Extract the [X, Y] coordinate from the center of the cell holding the provided text.  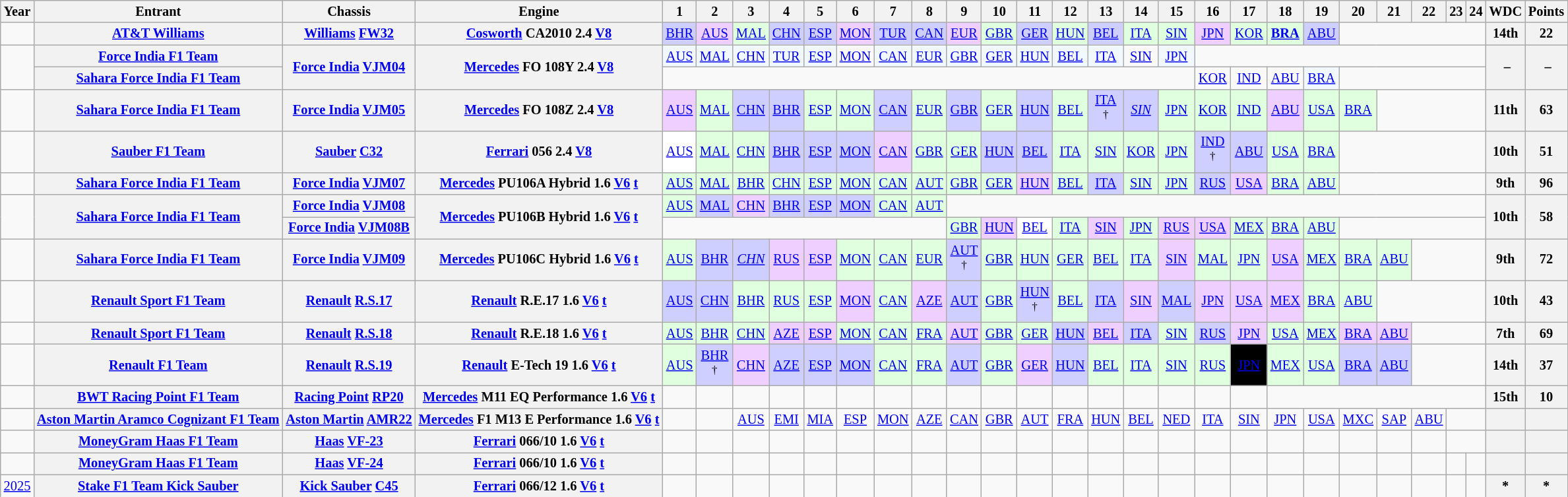
11th [1505, 110]
Sauber F1 Team [158, 152]
Force India VJM05 [348, 110]
Mercedes PU106A Hybrid 1.6 V6 t [540, 183]
7th [1505, 333]
Points [1546, 11]
69 [1546, 333]
Sauber C32 [348, 152]
Mercedes PU106B Hybrid 1.6 V6 t [540, 216]
Haas VF-23 [348, 442]
Aston Martin AMR22 [348, 419]
24 [1476, 11]
Year [17, 11]
Renault R.E.17 1.6 V6 t [540, 301]
9 [964, 11]
Stake F1 Team Kick Sauber [158, 486]
96 [1546, 183]
20 [1358, 11]
72 [1546, 260]
MIA [821, 419]
Force India VJM08B [348, 228]
13 [1106, 11]
58 [1546, 216]
Chassis [348, 11]
AT&T Williams [158, 34]
21 [1395, 11]
HUN† [1035, 301]
6 [855, 11]
MXC [1358, 419]
Renault R.S.19 [348, 364]
Mercedes F1 M13 E Performance 1.6 V6 t [540, 419]
11 [1035, 11]
BHR† [715, 364]
Force India F1 Team [158, 56]
Force India VJM09 [348, 260]
Mercedes FO 108Y 2.4 V8 [540, 67]
WDC [1505, 11]
Force India VJM08 [348, 206]
15th [1505, 397]
17 [1249, 11]
Mercedes FO 108Z 2.4 V8 [540, 110]
Ferrari 056 2.4 V8 [540, 152]
4 [786, 11]
2025 [17, 486]
ITA† [1106, 110]
Mercedes PU106C Hybrid 1.6 V6 t [540, 260]
19 [1322, 11]
NED [1177, 419]
IND† [1212, 152]
3 [751, 11]
7 [893, 11]
12 [1070, 11]
Racing Point RP20 [348, 397]
Haas VF-24 [348, 463]
1 [679, 11]
Renault E-Tech 19 1.6 V6 t [540, 364]
Force India VJM04 [348, 67]
Renault R.S.17 [348, 301]
Force India VJM07 [348, 183]
Renault R.E.18 1.6 V6 t [540, 333]
51 [1546, 152]
Engine [540, 11]
5 [821, 11]
Entrant [158, 11]
Ferrari 066/12 1.6 V6 t [540, 486]
Renault F1 Team [158, 364]
Aston Martin Aramco Cognizant F1 Team [158, 419]
8 [929, 11]
EMI [786, 419]
14 [1141, 11]
16 [1212, 11]
BWT Racing Point F1 Team [158, 397]
Cosworth CA2010 2.4 V8 [540, 34]
18 [1285, 11]
63 [1546, 110]
43 [1546, 301]
15 [1177, 11]
2 [715, 11]
Renault R.S.18 [348, 333]
Mercedes M11 EQ Performance 1.6 V6 t [540, 397]
Kick Sauber C45 [348, 486]
23 [1456, 11]
Williams FW32 [348, 34]
37 [1546, 364]
SAP [1395, 419]
AUT† [964, 260]
